Locate the cell with the specified text and output its (X, Y) center coordinate. 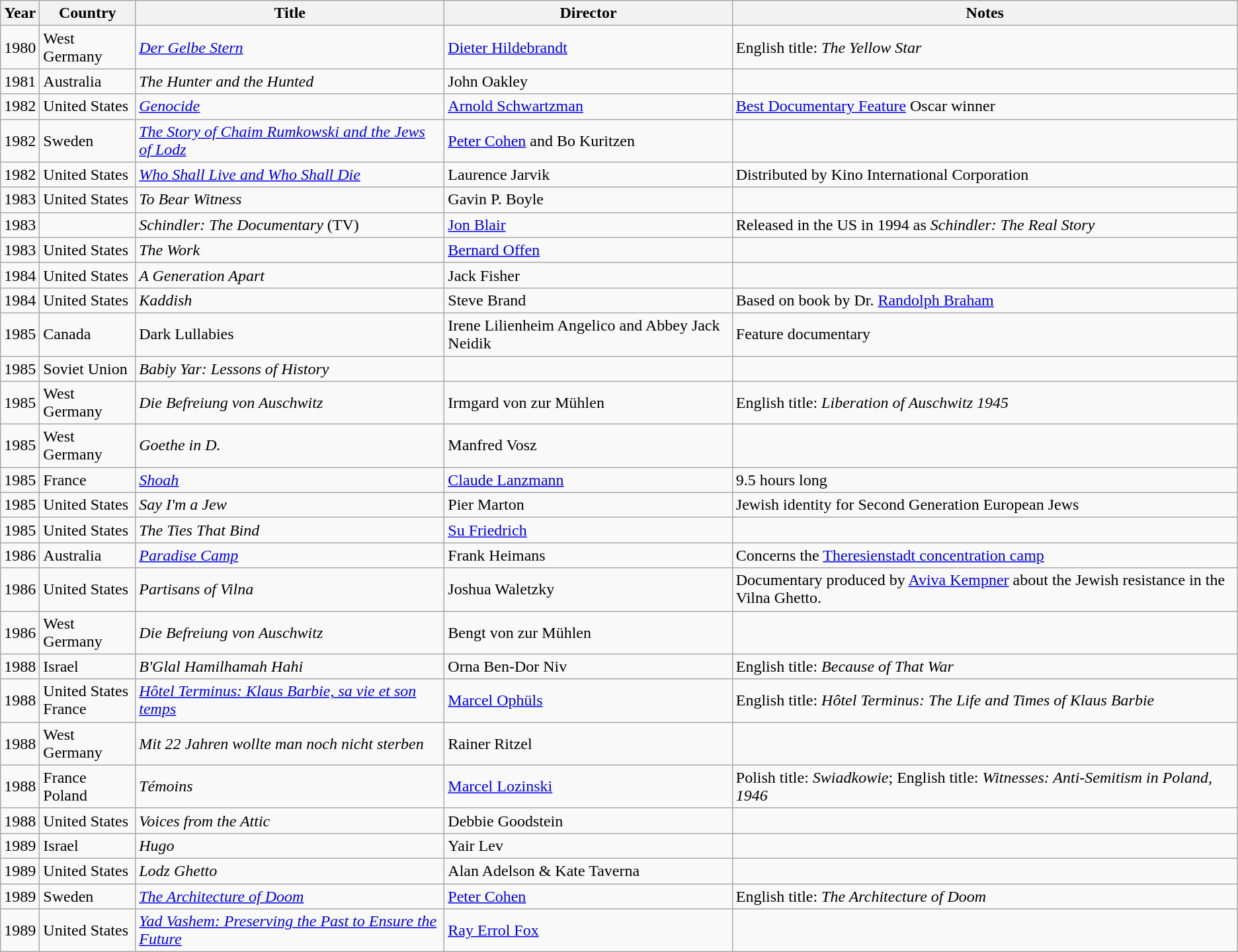
Paradise Camp (290, 555)
B'Glal Hamilhamah Hahi (290, 666)
Kaddish (290, 300)
France (87, 480)
Bengt von zur Mühlen (589, 632)
Irene Lilienheim Angelico and Abbey Jack Neidik (589, 335)
Frank Heimans (589, 555)
Arnold Schwartzman (589, 106)
Jack Fisher (589, 275)
Dieter Hildebrandt (589, 48)
English title: Because of That War (985, 666)
Title (290, 13)
Steve Brand (589, 300)
9.5 hours long (985, 480)
Soviet Union (87, 368)
Ray Errol Fox (589, 931)
Pier Marton (589, 505)
Marcel Lozinski (589, 787)
Jon Blair (589, 225)
John Oakley (589, 81)
The Work (290, 250)
Hugo (290, 846)
United StatesFrance (87, 701)
Debbie Goodstein (589, 820)
Voices from the Attic (290, 820)
Partisans of Vilna (290, 590)
English title: Liberation of Auschwitz 1945 (985, 403)
Yair Lev (589, 846)
1980 (20, 48)
Rainer Ritzel (589, 743)
FrancePoland (87, 787)
Documentary produced by Aviva Kempner about the Jewish resistance in the Vilna Ghetto. (985, 590)
Der Gelbe Stern (290, 48)
The Hunter and the Hunted (290, 81)
Orna Ben-Dor Niv (589, 666)
To Bear Witness (290, 200)
Who Shall Live and Who Shall Die (290, 175)
Peter Cohen and Bo Kuritzen (589, 140)
Director (589, 13)
Notes (985, 13)
The Architecture of Doom (290, 896)
Témoins (290, 787)
Mit 22 Jahren wollte man noch nicht sterben (290, 743)
Lodz Ghetto (290, 871)
Feature documentary (985, 335)
1981 (20, 81)
Babiy Yar: Lessons of History (290, 368)
Concerns the Theresienstadt concentration camp (985, 555)
Year (20, 13)
Marcel Ophüls (589, 701)
English title: Hôtel Terminus: The Life and Times of Klaus Barbie (985, 701)
Based on book by Dr. Randolph Braham (985, 300)
Distributed by Kino International Corporation (985, 175)
Shoah (290, 480)
Jewish identity for Second Generation European Jews (985, 505)
Goethe in D. (290, 446)
Country (87, 13)
Genocide (290, 106)
Joshua Waletzky (589, 590)
Su Friedrich (589, 530)
Manfred Vosz (589, 446)
English title: The Yellow Star (985, 48)
Laurence Jarvik (589, 175)
Yad Vashem: Preserving the Past to Ensure the Future (290, 931)
Dark Lullabies (290, 335)
The Story of Chaim Rumkowski and the Jews of Lodz (290, 140)
Schindler: The Documentary (TV) (290, 225)
Alan Adelson & Kate Taverna (589, 871)
Released in the US in 1994 as Schindler: The Real Story (985, 225)
Hôtel Terminus: Klaus Barbie, sa vie et son temps (290, 701)
Irmgard von zur Mühlen (589, 403)
English title: The Architecture of Doom (985, 896)
Best Documentary Feature Oscar winner (985, 106)
Peter Cohen (589, 896)
The Ties That Bind (290, 530)
Gavin P. Boyle (589, 200)
Polish title: Swiadkowie; English title: Witnesses: Anti-Semitism in Poland, 1946 (985, 787)
Bernard Offen (589, 250)
Claude Lanzmann (589, 480)
Say I'm a Jew (290, 505)
A Generation Apart (290, 275)
Canada (87, 335)
